Output the (x, y) coordinate of the center of the cell containing the given text.  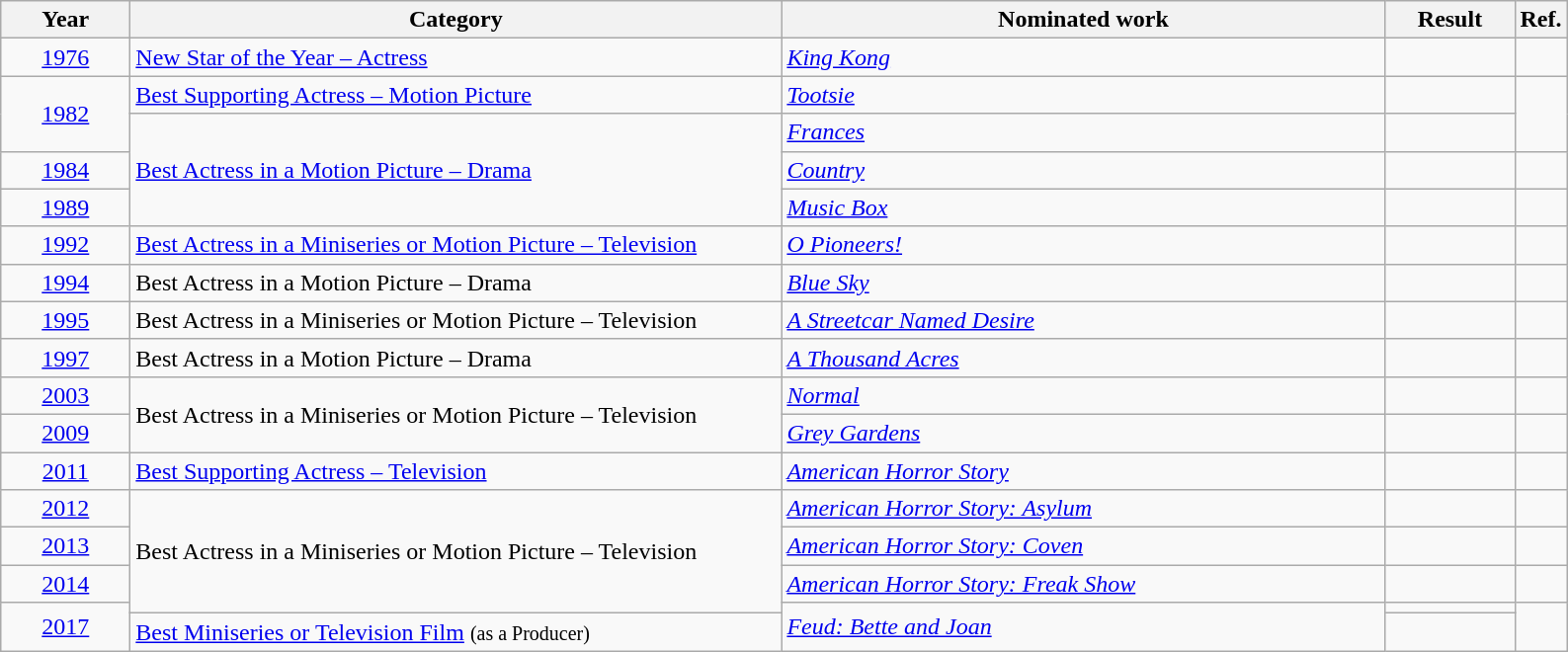
2012 (65, 509)
Feud: Bette and Joan (1083, 626)
Result (1450, 20)
Year (65, 20)
American Horror Story: Freak Show (1083, 584)
Blue Sky (1083, 283)
1976 (65, 57)
1984 (65, 170)
Normal (1083, 395)
American Horror Story (1083, 471)
Country (1083, 170)
American Horror Story: Asylum (1083, 509)
2009 (65, 433)
1997 (65, 358)
1994 (65, 283)
American Horror Story: Coven (1083, 546)
2003 (65, 395)
1992 (65, 245)
O Pioneers! (1083, 245)
A Streetcar Named Desire (1083, 320)
2011 (65, 471)
2013 (65, 546)
New Star of the Year – Actress (456, 57)
Music Box (1083, 207)
Best Supporting Actress – Motion Picture (456, 95)
Ref. (1541, 20)
Category (456, 20)
Best Miniseries or Television Film (as a Producer) (456, 632)
A Thousand Acres (1083, 358)
Nominated work (1083, 20)
1982 (65, 114)
Best Supporting Actress – Television (456, 471)
2017 (65, 626)
2014 (65, 584)
1989 (65, 207)
Frances (1083, 132)
Tootsie (1083, 95)
1995 (65, 320)
Grey Gardens (1083, 433)
King Kong (1083, 57)
